Provide the (x, y) coordinate of the cell's center where the given text is located.  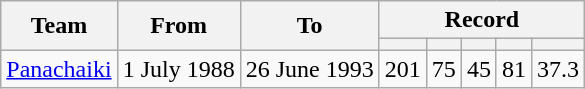
From (178, 26)
201 (402, 69)
1 July 1988 (178, 69)
37.3 (558, 69)
26 June 1993 (310, 69)
To (310, 26)
Team (59, 26)
Record (482, 20)
45 (478, 69)
81 (514, 69)
75 (444, 69)
Panachaiki (59, 69)
